Return (x, y) of the center of cell containing provided text 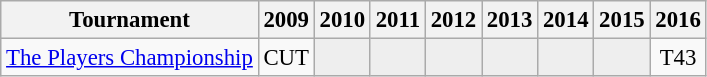
2011 (398, 20)
2009 (286, 20)
2014 (566, 20)
2012 (453, 20)
CUT (286, 58)
2015 (622, 20)
2016 (678, 20)
T43 (678, 58)
Tournament (130, 20)
The Players Championship (130, 58)
2013 (510, 20)
2010 (342, 20)
